Search for the cell housing the specified text and yield its [X, Y] center coordinate. 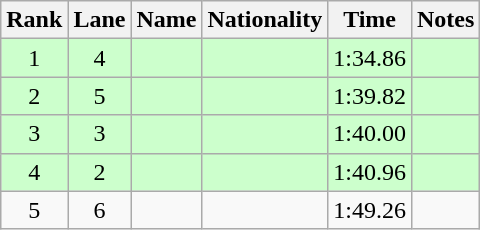
Nationality [265, 20]
1:34.86 [370, 58]
Lane [100, 20]
1:40.96 [370, 172]
Rank [34, 20]
1:49.26 [370, 210]
Notes [445, 20]
Time [370, 20]
6 [100, 210]
1:40.00 [370, 134]
1:39.82 [370, 96]
1 [34, 58]
Name [166, 20]
